Extract the (x, y) coordinate from the center of the cell holding the provided text.  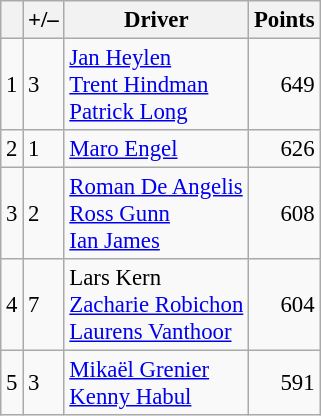
Lars Kern Zacharie Robichon Laurens Vanthoor (156, 305)
4 (12, 305)
626 (284, 149)
604 (284, 305)
5 (12, 384)
Maro Engel (156, 149)
649 (284, 85)
Points (284, 20)
7 (44, 305)
Jan Heylen Trent Hindman Patrick Long (156, 85)
608 (284, 214)
Roman De Angelis Ross Gunn Ian James (156, 214)
+/– (44, 20)
591 (284, 384)
Mikaël Grenier Kenny Habul (156, 384)
Driver (156, 20)
